Locate the cell with the specified text and output its [x, y] center coordinate. 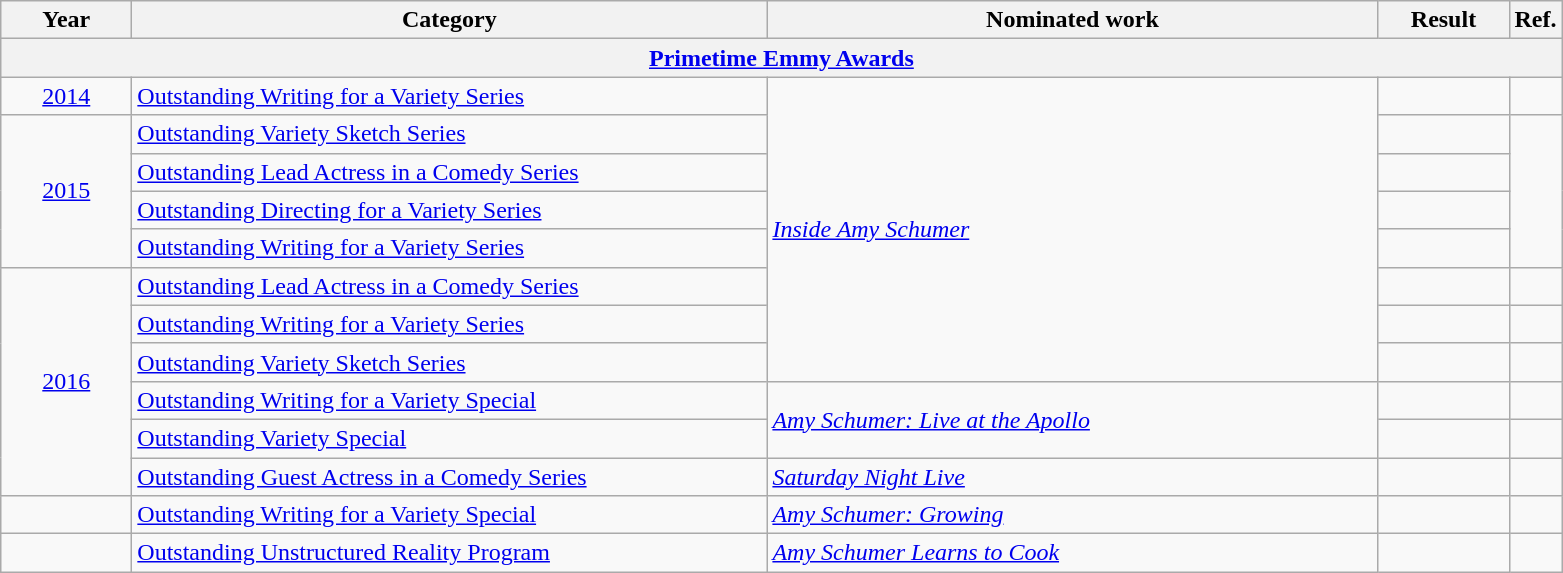
Result [1444, 20]
Outstanding Unstructured Reality Program [450, 553]
Amy Schumer: Growing [1072, 515]
2016 [66, 381]
Outstanding Variety Special [450, 438]
Category [450, 20]
Ref. [1536, 20]
Inside Amy Schumer [1072, 229]
Amy Schumer: Live at the Apollo [1072, 419]
Outstanding Guest Actress in a Comedy Series [450, 477]
2014 [66, 96]
Year [66, 20]
Nominated work [1072, 20]
Amy Schumer Learns to Cook [1072, 553]
Outstanding Directing for a Variety Series [450, 210]
2015 [66, 191]
Primetime Emmy Awards [782, 58]
Saturday Night Live [1072, 477]
